From the cell containing the given text, extract its center point as (X, Y) coordinate. 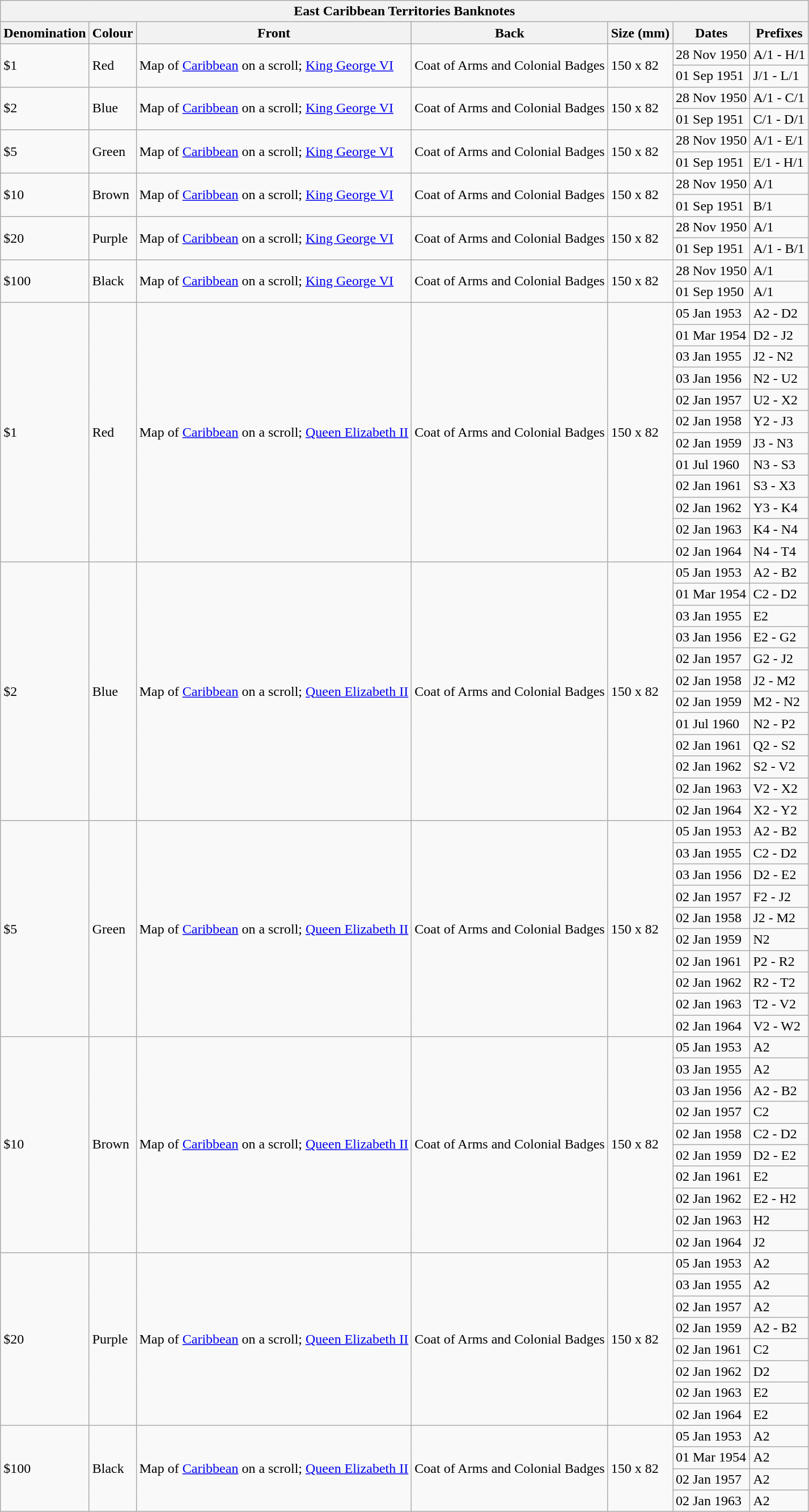
E2 - G2 (779, 637)
East Caribbean Territories Banknotes (405, 11)
B/1 (779, 205)
U2 - X2 (779, 400)
V2 - W2 (779, 1026)
A2 - D2 (779, 314)
C/1 - D/1 (779, 119)
N2 - U2 (779, 378)
N4 - T4 (779, 551)
J/1 - L/1 (779, 76)
Y2 - J3 (779, 421)
R2 - T2 (779, 983)
A/1 - E/1 (779, 141)
A/1 - H/1 (779, 54)
J3 - N3 (779, 443)
Colour (112, 33)
G2 - J2 (779, 659)
V2 - X2 (779, 788)
A/1 - C/1 (779, 98)
N2 (779, 939)
Front (274, 33)
Back (510, 33)
E/1 - H/1 (779, 162)
F2 - J2 (779, 896)
Prefixes (779, 33)
Size (mm) (640, 33)
X2 - Y2 (779, 810)
01 Sep 1950 (711, 292)
Q2 - S2 (779, 745)
N2 - P2 (779, 724)
P2 - R2 (779, 961)
N3 - S3 (779, 464)
D2 - J2 (779, 335)
M2 - N2 (779, 702)
T2 - V2 (779, 1004)
Denomination (45, 33)
Y3 - K4 (779, 508)
H2 (779, 1220)
S3 - X3 (779, 486)
Dates (711, 33)
D2 (779, 1371)
E2 - H2 (779, 1198)
J2 (779, 1241)
S2 - V2 (779, 767)
K4 - N4 (779, 529)
J2 - N2 (779, 357)
A/1 - B/1 (779, 248)
